Identify which cell holds the provided text, then report its (X, Y) central coordinate. 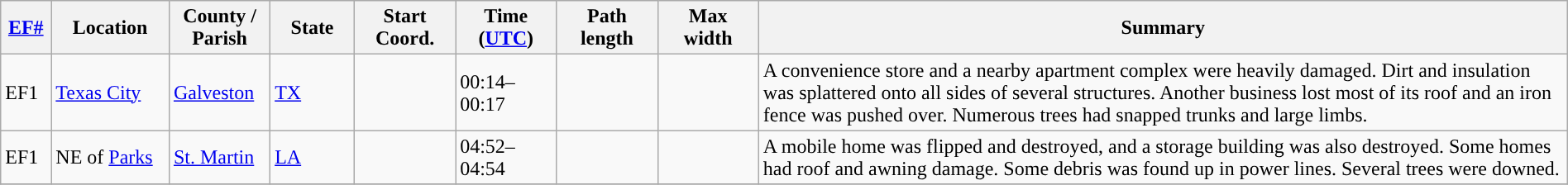
Texas City (111, 92)
Time (UTC) (506, 28)
04:52–04:54 (506, 157)
EF# (26, 28)
Summary (1163, 28)
Path length (607, 28)
NE of Parks (111, 157)
St. Martin (219, 157)
County / Parish (219, 28)
Max width (708, 28)
Location (111, 28)
Galveston (219, 92)
Start Coord. (404, 28)
LA (313, 157)
State (313, 28)
00:14–00:17 (506, 92)
TX (313, 92)
